Return (X, Y) of the center of cell containing provided text 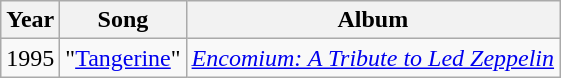
Song (123, 20)
Encomium: A Tribute to Led Zeppelin (373, 58)
1995 (30, 58)
Year (30, 20)
"Tangerine" (123, 58)
Album (373, 20)
